Find where the given text appears and provide that cell's center as [X, Y] coordinate. 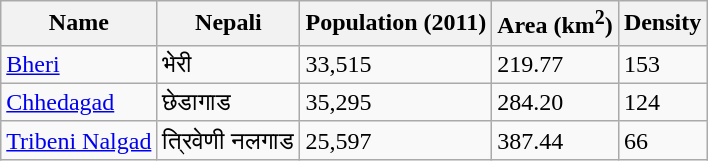
35,295 [396, 102]
219.77 [556, 64]
387.44 [556, 140]
153 [662, 64]
त्रिवेणी नलगाड [228, 140]
284.20 [556, 102]
छेडागाड [228, 102]
Name [79, 24]
124 [662, 102]
Bheri [79, 64]
भेरी [228, 64]
Population (2011) [396, 24]
33,515 [396, 64]
Density [662, 24]
Chhedagad [79, 102]
Nepali [228, 24]
66 [662, 140]
25,597 [396, 140]
Area (km2) [556, 24]
Tribeni Nalgad [79, 140]
